Extract the (X, Y) coordinate from the center of the cell holding the provided text.  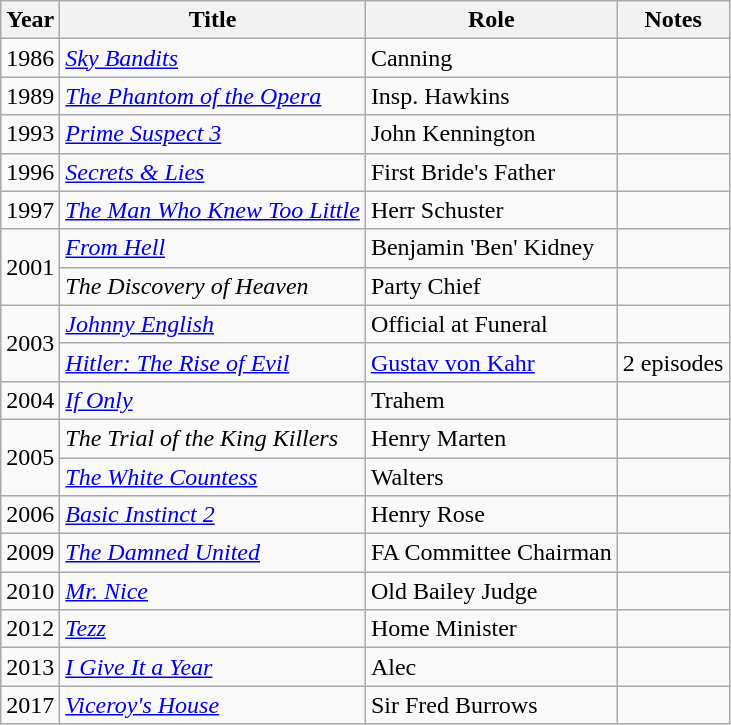
If Only (213, 400)
The Discovery of Heaven (213, 286)
Official at Funeral (491, 324)
Henry Rose (491, 515)
From Hell (213, 248)
Notes (673, 20)
FA Committee Chairman (491, 553)
1989 (30, 96)
2004 (30, 400)
Insp. Hawkins (491, 96)
1993 (30, 134)
Old Bailey Judge (491, 591)
Canning (491, 58)
2006 (30, 515)
1996 (30, 172)
2012 (30, 629)
2 episodes (673, 362)
Home Minister (491, 629)
Johnny English (213, 324)
Year (30, 20)
2003 (30, 343)
The Trial of the King Killers (213, 438)
Henry Marten (491, 438)
Party Chief (491, 286)
I Give It a Year (213, 667)
First Bride's Father (491, 172)
2001 (30, 267)
Gustav von Kahr (491, 362)
Tezz (213, 629)
2009 (30, 553)
John Kennington (491, 134)
Mr. Nice (213, 591)
Alec (491, 667)
Role (491, 20)
The Damned United (213, 553)
The Phantom of the Opera (213, 96)
Title (213, 20)
1997 (30, 210)
2010 (30, 591)
2013 (30, 667)
Trahem (491, 400)
Viceroy's House (213, 705)
Herr Schuster (491, 210)
Walters (491, 477)
Sky Bandits (213, 58)
1986 (30, 58)
Sir Fred Burrows (491, 705)
The Man Who Knew Too Little (213, 210)
2017 (30, 705)
Benjamin 'Ben' Kidney (491, 248)
2005 (30, 457)
Basic Instinct 2 (213, 515)
Prime Suspect 3 (213, 134)
The White Countess (213, 477)
Hitler: The Rise of Evil (213, 362)
Secrets & Lies (213, 172)
